Search for the cell housing the specified text and yield its (x, y) center coordinate. 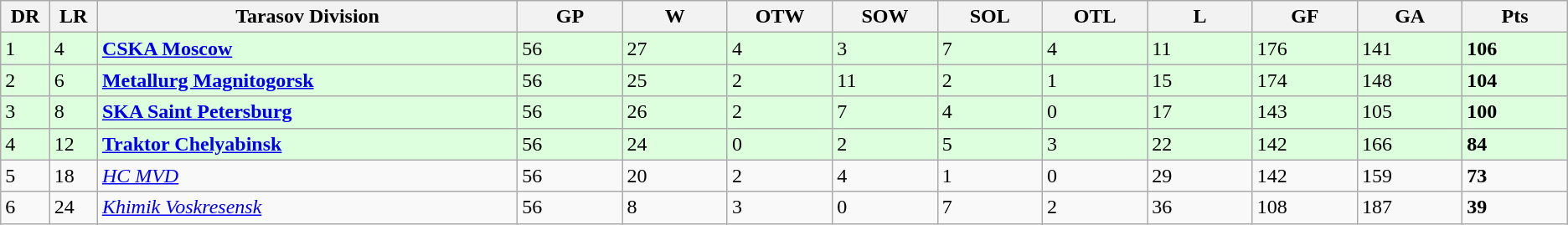
L (1199, 17)
176 (1305, 49)
SOW (885, 17)
174 (1305, 80)
148 (1409, 80)
84 (1514, 144)
OTL (1094, 17)
12 (74, 144)
100 (1514, 112)
187 (1409, 207)
SOL (990, 17)
17 (1199, 112)
27 (675, 49)
Tarasov Division (307, 17)
159 (1409, 176)
25 (675, 80)
105 (1409, 112)
29 (1199, 176)
26 (675, 112)
GP (570, 17)
GF (1305, 17)
15 (1199, 80)
73 (1514, 176)
143 (1305, 112)
GA (1409, 17)
18 (74, 176)
166 (1409, 144)
20 (675, 176)
36 (1199, 207)
39 (1514, 207)
Metallurg Magnitogorsk (307, 80)
OTW (779, 17)
LR (74, 17)
CSKA Moscow (307, 49)
DR (25, 17)
W (675, 17)
HC MVD (307, 176)
Traktor Chelyabinsk (307, 144)
22 (1199, 144)
108 (1305, 207)
Pts (1514, 17)
SKA Saint Petersburg (307, 112)
141 (1409, 49)
106 (1514, 49)
Khimik Voskresensk (307, 207)
104 (1514, 80)
